Search for the cell housing the specified text and yield its [X, Y] center coordinate. 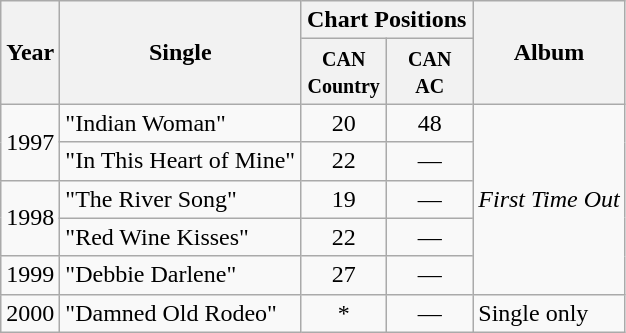
1997 [30, 142]
"Damned Old Rodeo" [180, 313]
1999 [30, 275]
"The River Song" [180, 199]
"In This Heart of Mine" [180, 161]
* [344, 313]
48 [430, 123]
CAN Country [344, 72]
"Debbie Darlene" [180, 275]
19 [344, 199]
"Red Wine Kisses" [180, 237]
27 [344, 275]
First Time Out [549, 199]
1998 [30, 218]
Chart Positions [387, 20]
"Indian Woman" [180, 123]
Album [549, 52]
Single only [549, 313]
2000 [30, 313]
CAN AC [430, 72]
Single [180, 52]
Year [30, 52]
20 [344, 123]
